Return [X, Y] of the center of cell containing provided text 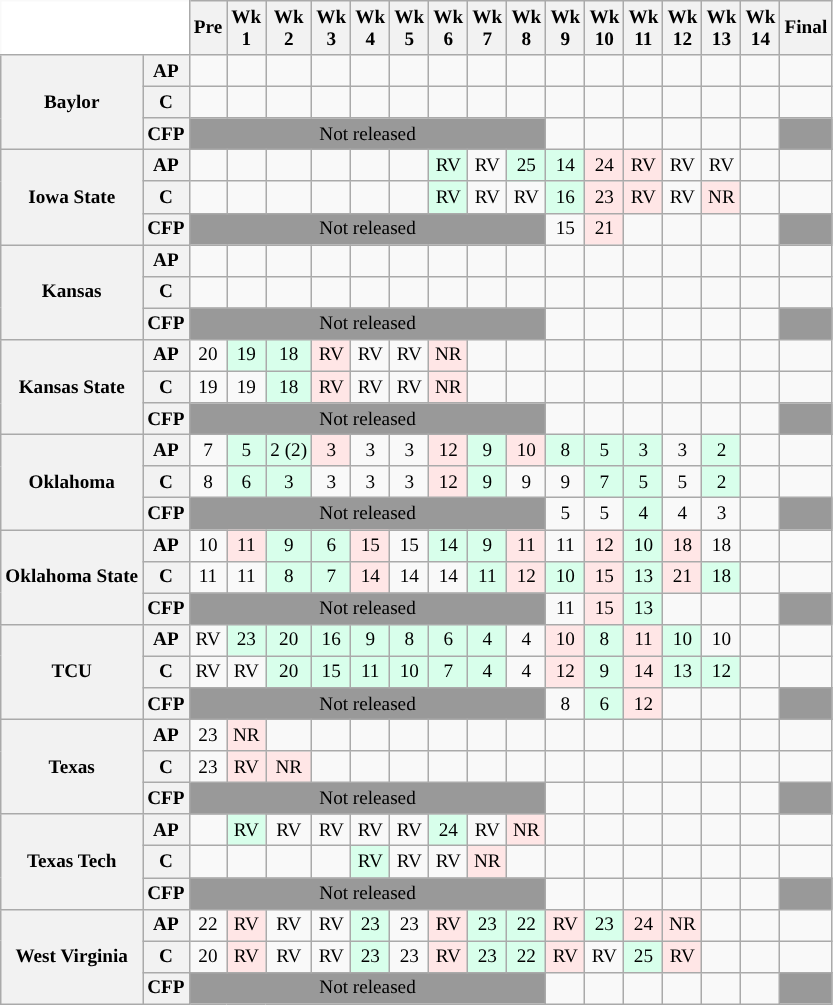
Kansas State [72, 386]
2 (2) [289, 450]
TCU [72, 672]
Wk5 [410, 28]
Texas Tech [72, 862]
Oklahoma State [72, 576]
Wk4 [370, 28]
Wk14 [760, 28]
Wk11 [644, 28]
Texas [72, 766]
Wk12 [682, 28]
Wk9 [566, 28]
Iowa State [72, 198]
Wk1 [246, 28]
West Virginia [72, 956]
Wk10 [604, 28]
Wk8 [526, 28]
Oklahoma [72, 482]
Wk6 [448, 28]
Wk13 [722, 28]
Pre [208, 28]
Wk7 [488, 28]
Wk3 [332, 28]
Baylor [72, 102]
Wk2 [289, 28]
Kansas [72, 292]
Final [806, 28]
